Locate the cell with the specified text and output its [X, Y] center coordinate. 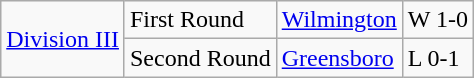
First Round [200, 20]
Division III [63, 39]
Wilmington [339, 20]
Second Round [200, 58]
Greensboro [339, 58]
W 1-0 [438, 20]
L 0-1 [438, 58]
